Search for the cell housing the specified text and yield its (X, Y) center coordinate. 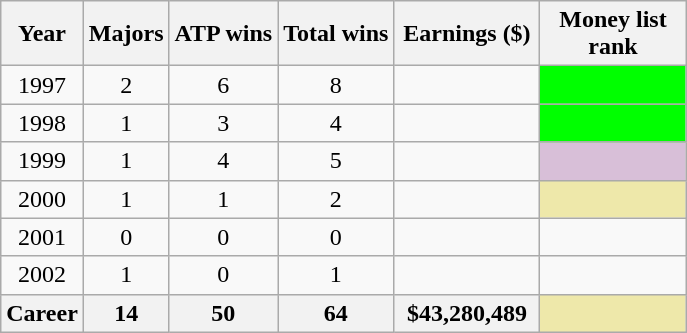
Money list rank (613, 34)
14 (126, 313)
1999 (42, 161)
Year (42, 34)
ATP wins (224, 34)
5 (336, 161)
6 (224, 85)
50 (224, 313)
8 (336, 85)
1997 (42, 85)
Earnings ($) (467, 34)
64 (336, 313)
2002 (42, 275)
1998 (42, 123)
2001 (42, 237)
2000 (42, 199)
3 (224, 123)
Total wins (336, 34)
$43,280,489 (467, 313)
Majors (126, 34)
Career (42, 313)
